Identify which cell holds the provided text, then report its (X, Y) central coordinate. 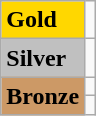
Silver (43, 58)
Gold (43, 20)
Bronze (43, 96)
